Detect which cell encompasses the target text, then output its [X, Y] center coordinate. 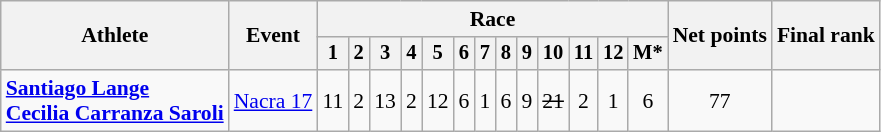
Final rank [826, 36]
Nacra 17 [274, 100]
M* [648, 54]
8 [506, 54]
Event [274, 36]
10 [553, 54]
Santiago LangeCecilia Carranza Saroli [115, 100]
7 [484, 54]
4 [412, 54]
3 [385, 54]
5 [438, 54]
Athlete [115, 36]
13 [385, 100]
77 [720, 100]
21 [553, 100]
Net points [720, 36]
Race [492, 19]
